Locate the cell with the specified text and output its (x, y) center coordinate. 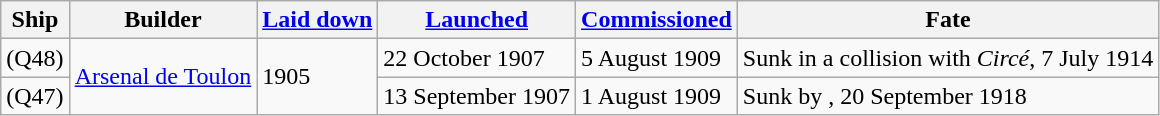
Sunk by , 20 September 1918 (948, 96)
Arsenal de Toulon (163, 77)
1 August 1909 (657, 96)
Builder (163, 20)
(Q47) (35, 96)
Launched (477, 20)
5 August 1909 (657, 58)
Laid down (318, 20)
Sunk in a collision with Circé, 7 July 1914 (948, 58)
Ship (35, 20)
Commissioned (657, 20)
(Q48) (35, 58)
22 October 1907 (477, 58)
Fate (948, 20)
13 September 1907 (477, 96)
1905 (318, 77)
